Pinpoint the cell where the given text exists, returning its [x, y] midpoint coordinate. 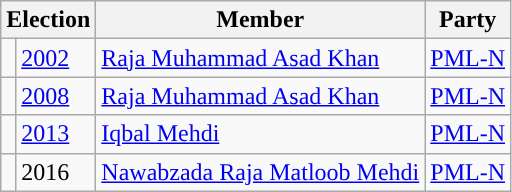
Party [468, 20]
2008 [56, 96]
Iqbal Mehdi [260, 134]
Nawabzada Raja Matloob Mehdi [260, 172]
2002 [56, 58]
2016 [56, 172]
Election [48, 20]
2013 [56, 134]
Member [260, 20]
